Return [X, Y] of the center of cell containing provided text 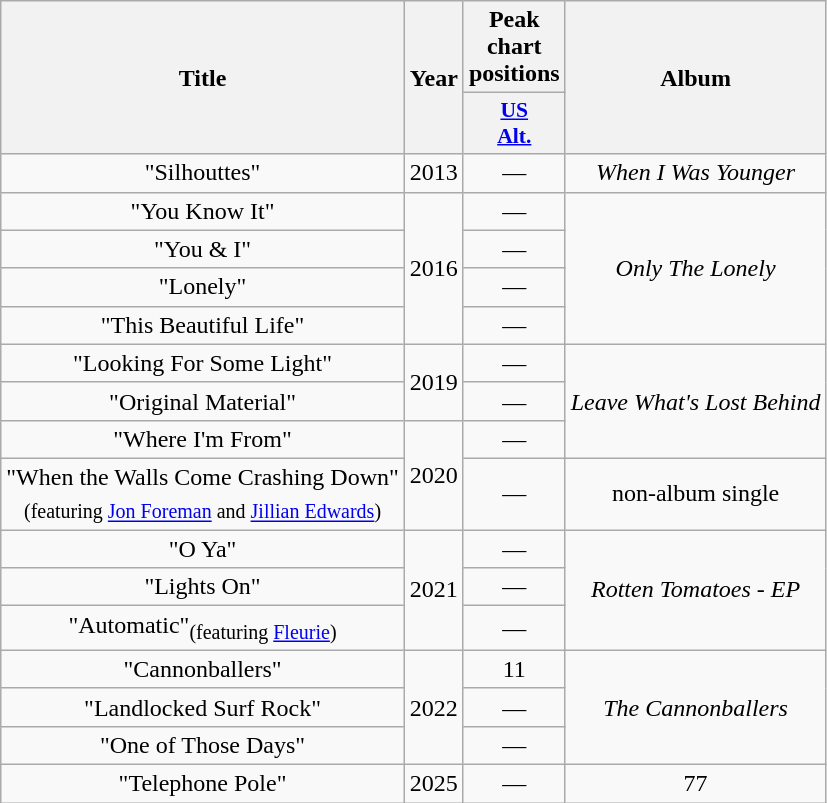
"Silhouttes" [203, 173]
"Landlocked Surf Rock" [203, 707]
non-album single [696, 494]
"When the Walls Come Crashing Down"(featuring Jon Foreman and Jillian Edwards) [203, 494]
"Lonely" [203, 287]
Album [696, 78]
2016 [434, 268]
Rotten Tomatoes - EP [696, 590]
2013 [434, 173]
Peak chart positions [514, 47]
11 [514, 669]
Leave What's Lost Behind [696, 401]
"Original Material" [203, 401]
Title [203, 78]
77 [696, 783]
"This Beautiful Life" [203, 325]
2022 [434, 707]
"Looking For Some Light" [203, 363]
When I Was Younger [696, 173]
2025 [434, 783]
"Lights On" [203, 587]
Year [434, 78]
"You & I" [203, 249]
"One of Those Days" [203, 745]
"Cannonballers" [203, 669]
2020 [434, 474]
"You Know It" [203, 211]
2021 [434, 590]
Only The Lonely [696, 268]
The Cannonballers [696, 707]
2019 [434, 382]
"Telephone Pole" [203, 783]
"Automatic"(featuring Fleurie) [203, 628]
"O Ya" [203, 549]
USAlt. [514, 124]
"Where I'm From" [203, 439]
